Output the (x, y) coordinate of the center of the cell containing the given text.  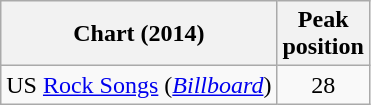
Chart (2014) (139, 34)
28 (323, 85)
US Rock Songs (Billboard) (139, 85)
Peakposition (323, 34)
